Extract the (X, Y) coordinate from the center of the cell holding the provided text.  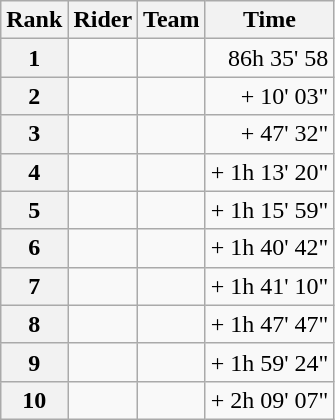
Rank (34, 20)
+ 1h 47' 47" (270, 324)
6 (34, 248)
5 (34, 210)
Time (270, 20)
10 (34, 400)
+ 47' 32" (270, 134)
86h 35' 58 (270, 58)
8 (34, 324)
Team (172, 20)
4 (34, 172)
2 (34, 96)
Rider (103, 20)
+ 1h 41' 10" (270, 286)
+ 1h 13' 20" (270, 172)
+ 1h 59' 24" (270, 362)
1 (34, 58)
3 (34, 134)
+ 1h 40' 42" (270, 248)
+ 2h 09' 07" (270, 400)
9 (34, 362)
+ 10' 03" (270, 96)
7 (34, 286)
+ 1h 15' 59" (270, 210)
